Find where the given text appears and provide that cell's center as (X, Y) coordinate. 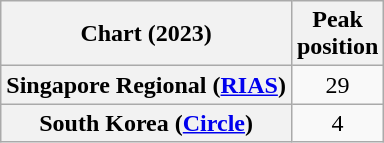
4 (337, 123)
Singapore Regional (RIAS) (146, 85)
Peakposition (337, 34)
South Korea (Circle) (146, 123)
Chart (2023) (146, 34)
29 (337, 85)
